Search for the cell housing the specified text and yield its [X, Y] center coordinate. 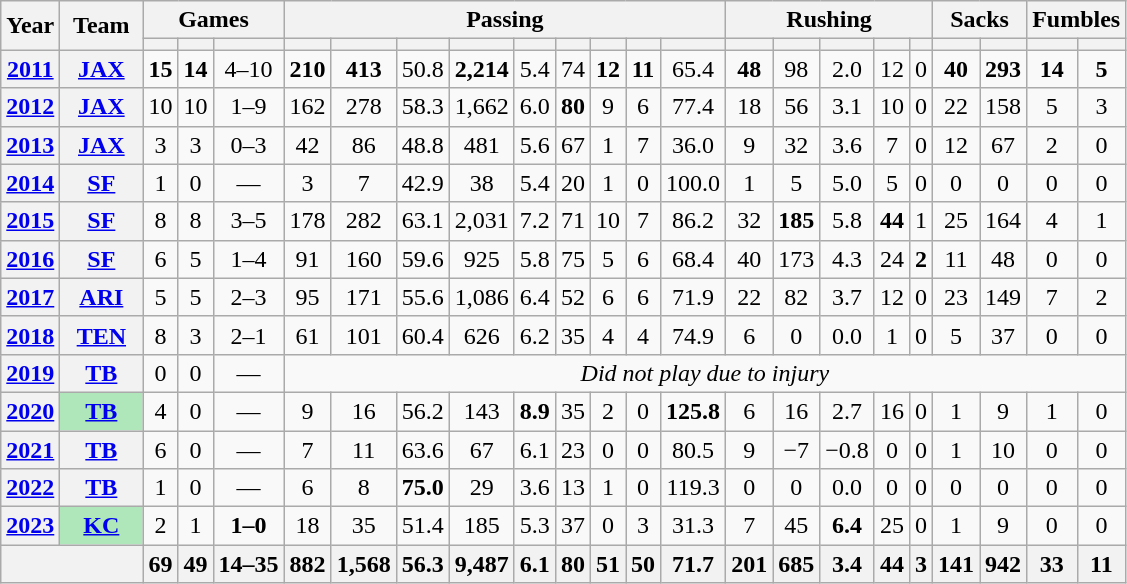
74.9 [694, 335]
2022 [30, 488]
ARI [102, 297]
51.4 [422, 526]
164 [1004, 221]
4–10 [248, 69]
178 [308, 221]
51 [608, 564]
29 [482, 488]
71.7 [694, 564]
2019 [30, 373]
2,214 [482, 69]
63.1 [422, 221]
38 [482, 183]
9,487 [482, 564]
31.3 [694, 526]
61 [308, 335]
2017 [30, 297]
2–3 [248, 297]
481 [482, 145]
100.0 [694, 183]
69 [160, 564]
56.2 [422, 411]
Games [214, 20]
2,031 [482, 221]
TEN [102, 335]
1,568 [364, 564]
8.9 [534, 411]
925 [482, 259]
50.8 [422, 69]
1–0 [248, 526]
1–4 [248, 259]
36.0 [694, 145]
6.2 [534, 335]
171 [364, 297]
80.5 [694, 449]
50 [644, 564]
1–9 [248, 107]
Year [30, 26]
293 [1004, 69]
685 [796, 564]
4.3 [848, 259]
KC [102, 526]
42 [308, 145]
2023 [30, 526]
882 [308, 564]
Rushing [830, 20]
Fumbles [1076, 20]
160 [364, 259]
24 [892, 259]
942 [1004, 564]
2–1 [248, 335]
2012 [30, 107]
278 [364, 107]
173 [796, 259]
158 [1004, 107]
2.0 [848, 69]
68.4 [694, 259]
98 [796, 69]
58.3 [422, 107]
13 [572, 488]
413 [364, 69]
65.4 [694, 69]
2013 [30, 145]
2016 [30, 259]
5.3 [534, 526]
Did not play due to injury [705, 373]
−7 [796, 449]
125.8 [694, 411]
149 [1004, 297]
−0.8 [848, 449]
55.6 [422, 297]
Team [102, 26]
5.6 [534, 145]
95 [308, 297]
33 [1052, 564]
82 [796, 297]
Sacks [979, 20]
74 [572, 69]
119.3 [694, 488]
52 [572, 297]
Passing [505, 20]
2015 [30, 221]
2020 [30, 411]
2018 [30, 335]
42.9 [422, 183]
3–5 [248, 221]
49 [196, 564]
143 [482, 411]
75.0 [422, 488]
60.4 [422, 335]
201 [750, 564]
86 [364, 145]
2.7 [848, 411]
3.7 [848, 297]
3.4 [848, 564]
48.8 [422, 145]
20 [572, 183]
91 [308, 259]
86.2 [694, 221]
45 [796, 526]
56 [796, 107]
14–35 [248, 564]
7.2 [534, 221]
0–3 [248, 145]
71 [572, 221]
77.4 [694, 107]
6.0 [534, 107]
282 [364, 221]
63.6 [422, 449]
59.6 [422, 259]
141 [956, 564]
2014 [30, 183]
626 [482, 335]
210 [308, 69]
71.9 [694, 297]
1,086 [482, 297]
2011 [30, 69]
101 [364, 335]
3.1 [848, 107]
5.0 [848, 183]
75 [572, 259]
15 [160, 69]
162 [308, 107]
2021 [30, 449]
56.3 [422, 564]
1,662 [482, 107]
